Scan for the cell matching the given text and deliver its (x, y) coordinate at center. 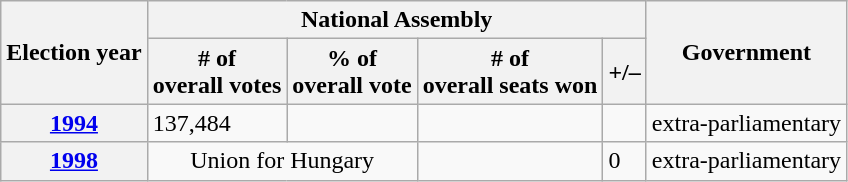
Union for Hungary (282, 161)
National Assembly (396, 20)
# ofoverall votes (217, 72)
1998 (74, 161)
% ofoverall vote (352, 72)
# ofoverall seats won (510, 72)
Election year (74, 52)
+/– (624, 72)
Government (746, 52)
0 (624, 161)
1994 (74, 123)
137,484 (217, 123)
